Locate the cell with the specified text and output its (X, Y) center coordinate. 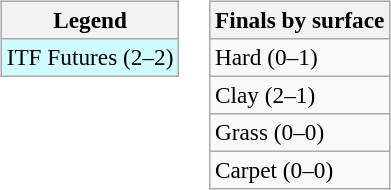
Hard (0–1) (300, 57)
Grass (0–0) (300, 133)
ITF Futures (2–2) (90, 57)
Carpet (0–0) (300, 171)
Clay (2–1) (300, 95)
Legend (90, 20)
Finals by surface (300, 20)
